Extract the [X, Y] coordinate from the center of the cell holding the provided text.  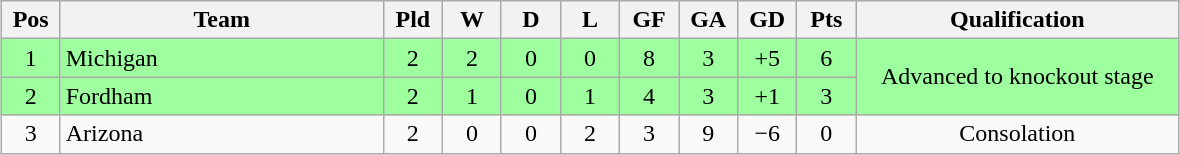
−6 [768, 134]
Pos [30, 20]
Consolation [1018, 134]
Pts [826, 20]
4 [650, 96]
Michigan [222, 58]
Arizona [222, 134]
Advanced to knockout stage [1018, 77]
Team [222, 20]
+1 [768, 96]
GD [768, 20]
GA [708, 20]
9 [708, 134]
L [590, 20]
6 [826, 58]
+5 [768, 58]
Qualification [1018, 20]
Fordham [222, 96]
D [530, 20]
8 [650, 58]
W [472, 20]
GF [650, 20]
Pld [412, 20]
